Provide the (x, y) coordinate of the cell's center where the given text is located.  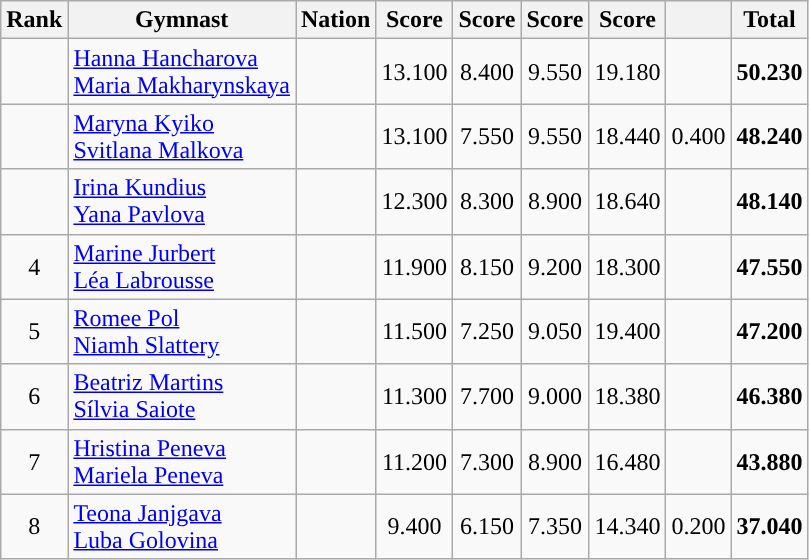
11.200 (414, 462)
Romee PolNiamh Slattery (182, 332)
18.300 (628, 266)
11.500 (414, 332)
4 (34, 266)
47.200 (770, 332)
Teona JanjgavaLuba Golovina (182, 526)
7.700 (487, 396)
5 (34, 332)
Hristina PenevaMariela Peneva (182, 462)
Hanna HancharovaMaria Makharynskaya (182, 72)
7.300 (487, 462)
Marine JurbertLéa Labrousse (182, 266)
6 (34, 396)
6.150 (487, 526)
Maryna KyikoSvitlana Malkova (182, 136)
Irina KundiusYana Pavlova (182, 202)
9.200 (555, 266)
46.380 (770, 396)
16.480 (628, 462)
8.150 (487, 266)
Rank (34, 20)
19.400 (628, 332)
9.050 (555, 332)
47.550 (770, 266)
Total (770, 20)
12.300 (414, 202)
7.250 (487, 332)
50.230 (770, 72)
8.400 (487, 72)
0.400 (698, 136)
Beatriz MartinsSílvia Saiote (182, 396)
Gymnast (182, 20)
43.880 (770, 462)
7.550 (487, 136)
48.140 (770, 202)
37.040 (770, 526)
8 (34, 526)
11.300 (414, 396)
9.400 (414, 526)
8.300 (487, 202)
0.200 (698, 526)
18.440 (628, 136)
Nation (336, 20)
14.340 (628, 526)
9.000 (555, 396)
18.380 (628, 396)
19.180 (628, 72)
48.240 (770, 136)
7 (34, 462)
11.900 (414, 266)
7.350 (555, 526)
18.640 (628, 202)
